Return [x, y] of the center of cell containing provided text 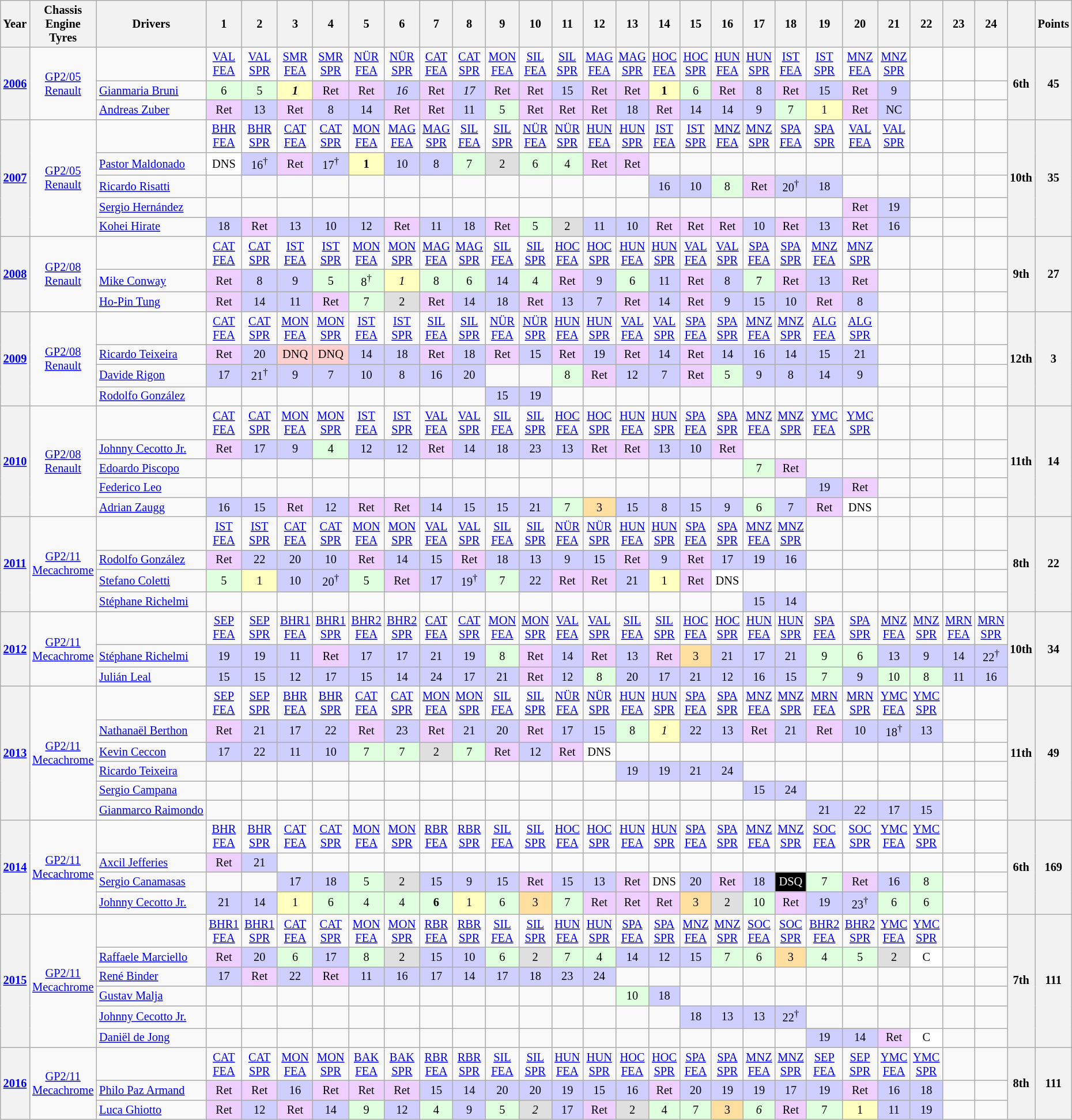
34 [1054, 648]
BAKSPR [402, 1064]
2016 [15, 1084]
23† [860, 903]
Andreas Zuber [151, 110]
Edoardo Piscopo [151, 468]
Nathanaël Berthon [151, 731]
2015 [15, 981]
Sergio Canamasas [151, 882]
2007 [15, 178]
DSQ [791, 882]
17† [331, 164]
ChassisEngineTyres [63, 24]
2012 [15, 648]
Sergio Hernández [151, 208]
27 [1054, 274]
18† [894, 731]
ALGSPR [860, 328]
NC [894, 110]
Axcil Jefferies [151, 862]
SMRSPR [331, 64]
Stefano Coletti [151, 581]
Pastor Maldonado [151, 164]
Gianmaria Bruni [151, 90]
2013 [15, 753]
2010 [15, 461]
ALGFEA [824, 328]
Mike Conway [151, 281]
2006 [15, 83]
Kohei Hirate [151, 227]
21† [259, 375]
2014 [15, 867]
Drivers [151, 24]
35 [1054, 178]
Julián Leal [151, 677]
René Binder [151, 976]
Adrian Zaugg [151, 507]
Kevin Ceccon [151, 752]
2009 [15, 359]
Gianmarco Raimondo [151, 810]
Gustav Malja [151, 996]
Federico Leo [151, 488]
Ho-Pin Tung [151, 301]
Daniël de Jong [151, 1038]
SMRFEA [295, 64]
45 [1054, 83]
8† [367, 281]
19† [469, 581]
2008 [15, 274]
2011 [15, 564]
169 [1054, 867]
Ricardo Risatti [151, 187]
Raffaele Marciello [151, 957]
Sergio Campana [151, 790]
9th [1021, 274]
12th [1021, 359]
Luca Ghiotto [151, 1110]
16† [259, 164]
Davide Rigon [151, 375]
Philo Paz Armand [151, 1091]
BAKFEA [367, 1064]
7th [1021, 981]
49 [1054, 753]
Year [15, 24]
Points [1054, 24]
